Search for the cell housing the specified text and yield its (X, Y) center coordinate. 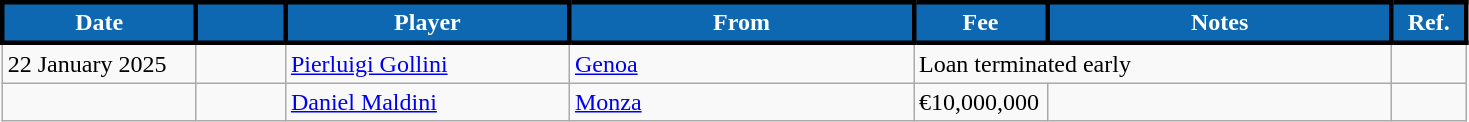
Daniel Maldini (427, 102)
Date (99, 22)
Loan terminated early (1153, 63)
Genoa (741, 63)
Ref. (1429, 22)
Fee (981, 22)
Pierluigi Gollini (427, 63)
Monza (741, 102)
Notes (1220, 22)
Player (427, 22)
€10,000,000 (981, 102)
From (741, 22)
22 January 2025 (99, 63)
